Provide the [x, y] coordinate of the cell's center where the given text is located.  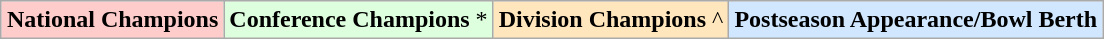
National Champions [112, 20]
Conference Champions * [358, 20]
Division Champions ^ [611, 20]
Postseason Appearance/Bowl Berth [916, 20]
